Output the (X, Y) coordinate of the center of the cell containing the given text.  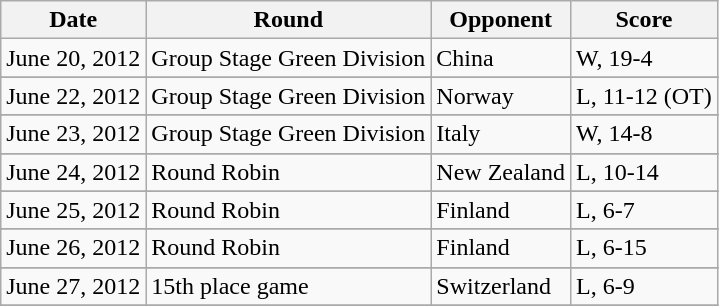
New Zealand (501, 172)
L, 11-12 (OT) (644, 96)
Italy (501, 134)
15th place game (288, 286)
June 22, 2012 (74, 96)
L, 6-9 (644, 286)
Score (644, 20)
Round (288, 20)
June 20, 2012 (74, 58)
June 23, 2012 (74, 134)
W, 14-8 (644, 134)
China (501, 58)
W, 19-4 (644, 58)
Switzerland (501, 286)
L, 6-15 (644, 248)
Opponent (501, 20)
Date (74, 20)
L, 10-14 (644, 172)
L, 6-7 (644, 210)
June 24, 2012 (74, 172)
June 25, 2012 (74, 210)
June 27, 2012 (74, 286)
June 26, 2012 (74, 248)
Norway (501, 96)
